Provide the (X, Y) coordinate of the cell's center where the given text is located.  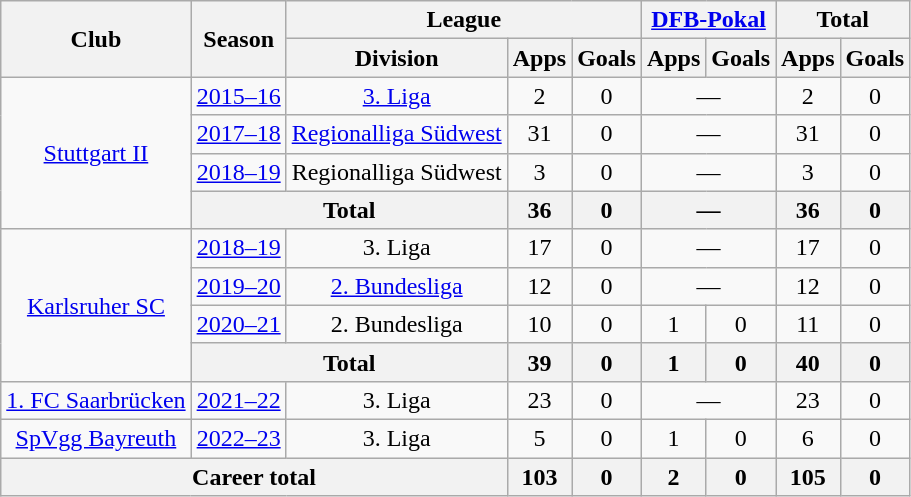
League (464, 20)
2020–21 (238, 324)
Club (96, 39)
Stuttgart II (96, 153)
SpVgg Bayreuth (96, 438)
Season (238, 39)
Karlsruher SC (96, 305)
2019–20 (238, 286)
2015–16 (238, 96)
105 (808, 477)
11 (808, 324)
1. FC Saarbrücken (96, 400)
40 (808, 362)
103 (539, 477)
2017–18 (238, 134)
Division (396, 58)
6 (808, 438)
DFB-Pokal (708, 20)
10 (539, 324)
2022–23 (238, 438)
2021–22 (238, 400)
Career total (254, 477)
5 (539, 438)
39 (539, 362)
